Provide the [x, y] coordinate of the cell's center where the given text is located.  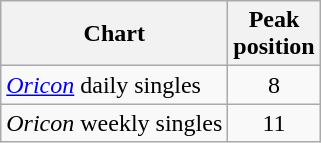
Oricon weekly singles [114, 123]
Peakposition [274, 34]
8 [274, 85]
Oricon daily singles [114, 85]
Chart [114, 34]
11 [274, 123]
